For the text-containing cell, return its midpoint in [x, y] coordinate format. 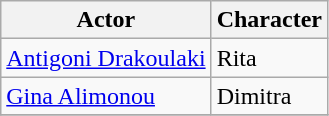
Actor [106, 20]
Antigoni Drakoulaki [106, 58]
Rita [269, 58]
Gina Alimonou [106, 96]
Character [269, 20]
Dimitra [269, 96]
